Capture the cell that displays the provided text and extract its [x, y] central coordinate. 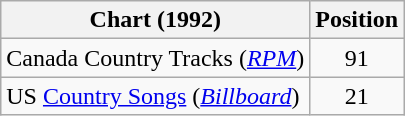
Canada Country Tracks (RPM) [156, 58]
US Country Songs (Billboard) [156, 96]
21 [357, 96]
Position [357, 20]
91 [357, 58]
Chart (1992) [156, 20]
